Locate the cell with the specified text and output its (X, Y) center coordinate. 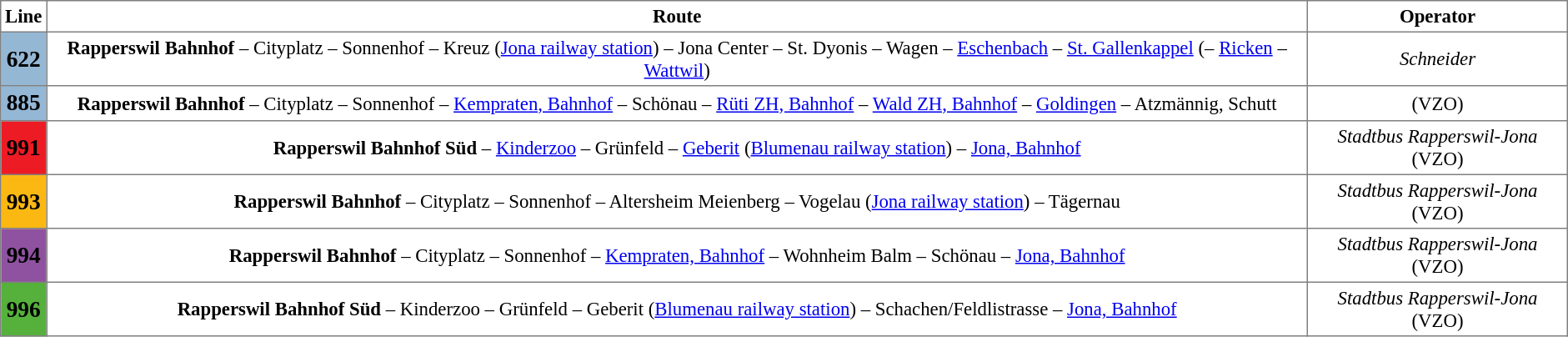
Line (23, 17)
Rapperswil Bahnhof – Cityplatz – Sonnenhof – Kempraten, Bahnhof – Schönau – Rüti ZH, Bahnhof – Wald ZH, Bahnhof – Goldingen – Atzmännig, Schutt (677, 103)
Rapperswil Bahnhof Süd – Kinderzoo – Grünfeld – Geberit (Blumenau railway station) – Schachen/Feldlistrasse – Jona, Bahnhof (677, 309)
996 (23, 309)
Rapperswil Bahnhof – Cityplatz – Sonnenhof – Kempraten, Bahnhof – Wohnheim Balm – Schönau – Jona, Bahnhof (677, 255)
885 (23, 103)
Operator (1437, 17)
622 (23, 58)
Schneider (1437, 58)
Rapperswil Bahnhof – Cityplatz – Sonnenhof – Altersheim Meienberg – Vogelau (Jona railway station) – Tägernau (677, 201)
991 (23, 148)
994 (23, 255)
(VZO) (1437, 103)
993 (23, 201)
Route (677, 17)
Rapperswil Bahnhof Süd – Kinderzoo – Grünfeld – Geberit (Blumenau railway station) – Jona, Bahnhof (677, 148)
